Determine the (X, Y) coordinate at the center of the cell enclosing the given text.  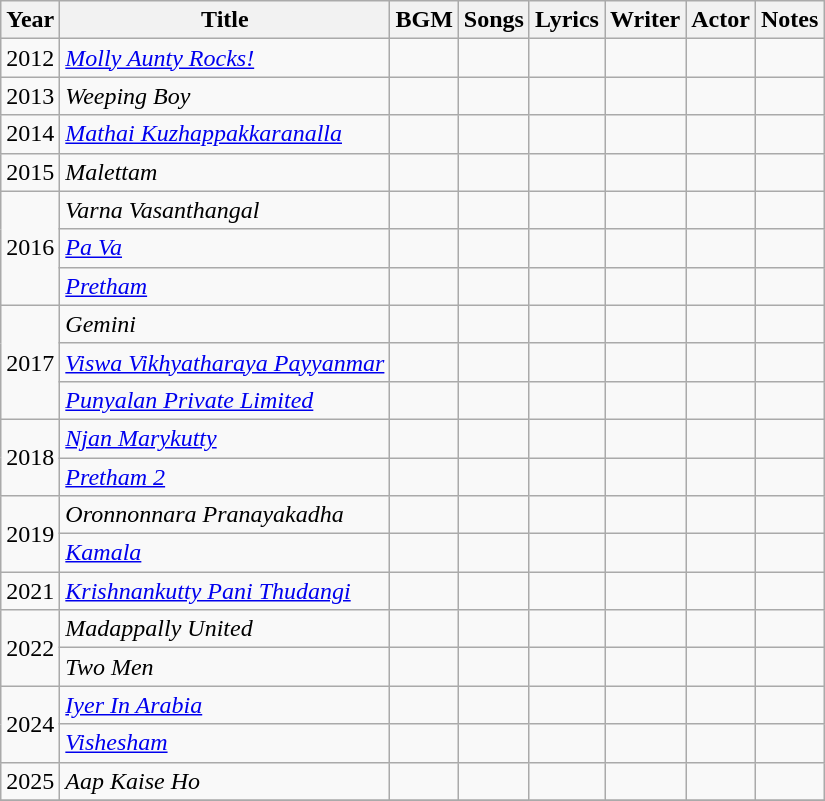
BGM (424, 20)
Oronnonnara Pranayakadha (225, 515)
Pa Va (225, 248)
Two Men (225, 667)
Molly Aunty Rocks! (225, 58)
Pretham (225, 286)
2022 (30, 648)
Mathai Kuzhappakkaranalla (225, 134)
2025 (30, 781)
Varna Vasanthangal (225, 210)
2012 (30, 58)
Year (30, 20)
2019 (30, 534)
Vishesham (225, 743)
Malettam (225, 172)
2017 (30, 362)
2018 (30, 457)
Njan Marykutty (225, 438)
Krishnankutty Pani Thudangi (225, 591)
Notes (789, 20)
Lyrics (566, 20)
Actor (721, 20)
Writer (644, 20)
Aap Kaise Ho (225, 781)
2013 (30, 96)
Madappally United (225, 629)
Viswa Vikhyatharaya Payyanmar (225, 362)
2024 (30, 724)
Gemini (225, 324)
Kamala (225, 553)
Weeping Boy (225, 96)
Pretham 2 (225, 477)
Iyer In Arabia (225, 705)
Punyalan Private Limited (225, 400)
Songs (494, 20)
2015 (30, 172)
2014 (30, 134)
2016 (30, 248)
2021 (30, 591)
Title (225, 20)
